Provide the [x, y] coordinate of the cell's center where the given text is located.  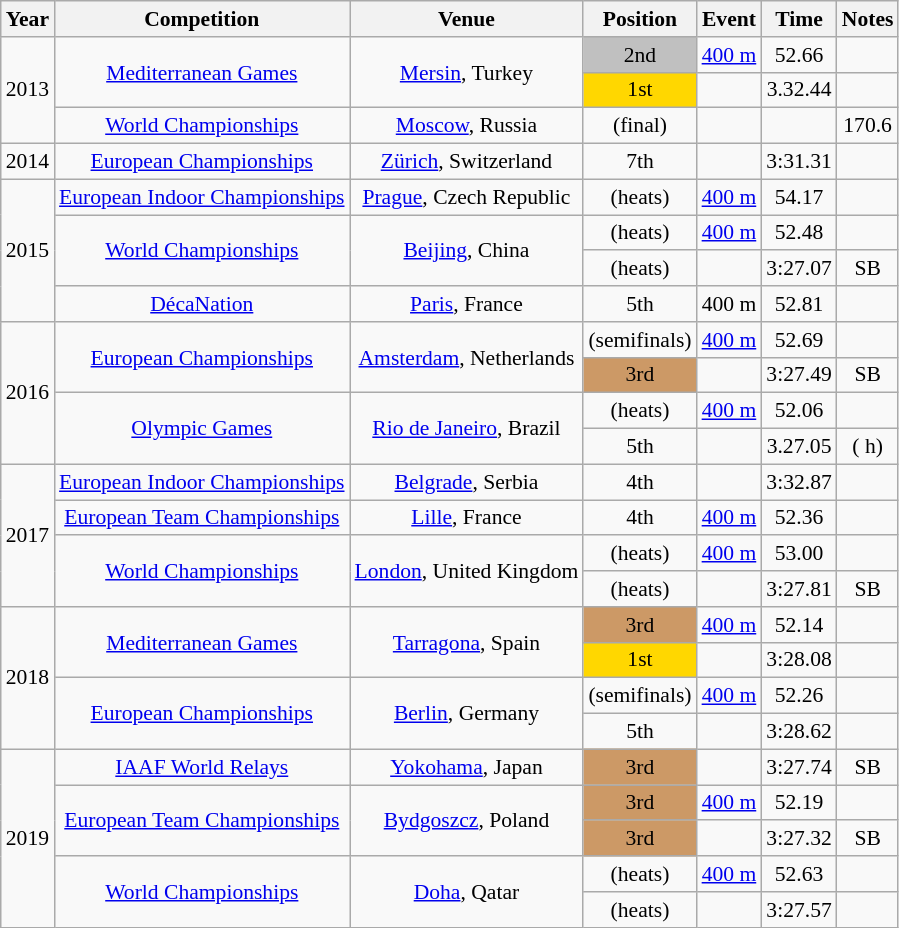
3:31.31 [798, 162]
2019 [28, 838]
3:28.08 [798, 660]
3:27.32 [798, 839]
Berlin, Germany [467, 714]
Beijing, China [467, 250]
52.48 [798, 233]
Venue [467, 19]
2nd [640, 55]
3:27.07 [798, 269]
2018 [28, 678]
3:27.74 [798, 767]
52.06 [798, 411]
Olympic Games [202, 428]
(final) [640, 126]
Rio de Janeiro, Brazil [467, 428]
Position [640, 19]
52.36 [798, 518]
Prague, Czech Republic [467, 197]
2017 [28, 535]
2014 [28, 162]
3:27.49 [798, 375]
52.14 [798, 625]
52.19 [798, 803]
( h) [868, 447]
Notes [868, 19]
Lille, France [467, 518]
3.32.44 [798, 90]
170.6 [868, 126]
Zürich, Switzerland [467, 162]
London, United Kingdom [467, 572]
52.66 [798, 55]
Moscow, Russia [467, 126]
Event [730, 19]
Competition [202, 19]
Year [28, 19]
3:32.87 [798, 482]
2015 [28, 250]
Mersin, Turkey [467, 72]
52.63 [798, 874]
52.26 [798, 696]
Bydgoszcz, Poland [467, 820]
54.17 [798, 197]
Tarragona, Spain [467, 642]
Belgrade, Serbia [467, 482]
2013 [28, 90]
52.69 [798, 340]
52.81 [798, 304]
DécaNation [202, 304]
Yokohama, Japan [467, 767]
3:27.57 [798, 910]
Paris, France [467, 304]
3.27.05 [798, 447]
3:28.62 [798, 732]
3:27.81 [798, 589]
2016 [28, 393]
Time [798, 19]
Doha, Qatar [467, 892]
7th [640, 162]
Amsterdam, Netherlands [467, 358]
IAAF World Relays [202, 767]
53.00 [798, 554]
